Search for the cell housing the specified text and yield its [X, Y] center coordinate. 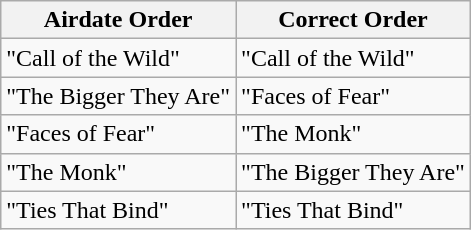
Airdate Order [118, 20]
Correct Order [354, 20]
